Output the [X, Y] coordinate of the center of the cell containing the given text.  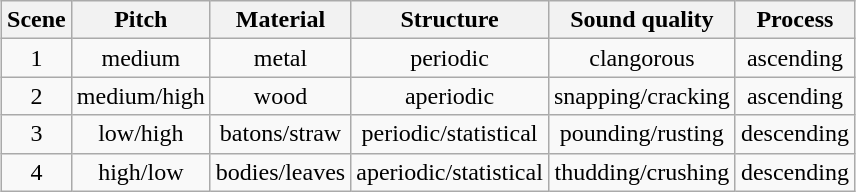
medium/high [140, 96]
wood [280, 96]
2 [37, 96]
pounding/rusting [642, 134]
Pitch [140, 20]
periodic/statistical [450, 134]
batons/straw [280, 134]
high/low [140, 172]
snapping/cracking [642, 96]
4 [37, 172]
aperiodic/statistical [450, 172]
Material [280, 20]
thudding/crushing [642, 172]
low/high [140, 134]
periodic [450, 58]
bodies/leaves [280, 172]
Scene [37, 20]
Process [794, 20]
aperiodic [450, 96]
metal [280, 58]
1 [37, 58]
clangorous [642, 58]
Sound quality [642, 20]
medium [140, 58]
3 [37, 134]
Structure [450, 20]
